Capture the cell that displays the provided text and extract its [X, Y] central coordinate. 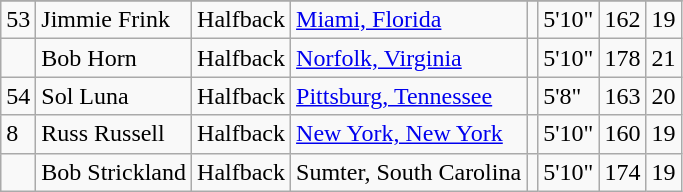
Russ Russell [114, 134]
Sumter, South Carolina [409, 172]
21 [664, 58]
Sol Luna [114, 96]
53 [18, 20]
Jimmie Frink [114, 20]
8 [18, 134]
5'8" [568, 96]
54 [18, 96]
Norfolk, Virginia [409, 58]
Miami, Florida [409, 20]
163 [622, 96]
162 [622, 20]
New York, New York [409, 134]
Bob Strickland [114, 172]
Bob Horn [114, 58]
160 [622, 134]
178 [622, 58]
174 [622, 172]
Pittsburg, Tennessee [409, 96]
20 [664, 96]
